From the cell containing the given text, extract its center point as [X, Y] coordinate. 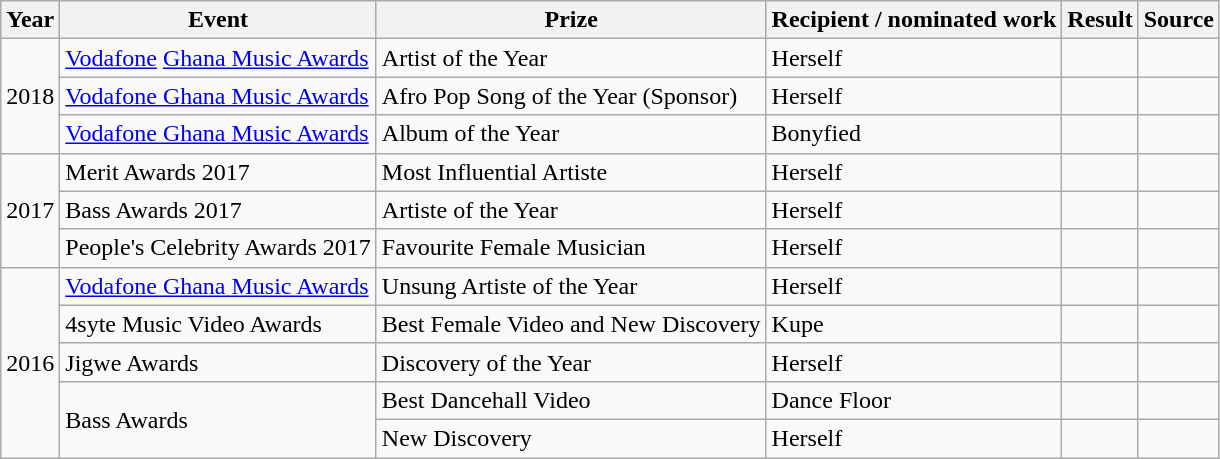
Bonyfied [914, 134]
Year [30, 20]
Album of the Year [571, 134]
Best Dancehall Video [571, 400]
Source [1178, 20]
2016 [30, 362]
New Discovery [571, 438]
Discovery of the Year [571, 362]
Bass Awards [218, 419]
Result [1100, 20]
Dance Floor [914, 400]
Afro Pop Song of the Year (Sponsor) [571, 96]
Unsung Artiste of the Year [571, 286]
4syte Music Video Awards [218, 324]
Prize [571, 20]
Artist of the Year [571, 58]
Bass Awards 2017 [218, 210]
2018 [30, 96]
Merit Awards 2017 [218, 172]
Favourite Female Musician [571, 248]
Jigwe Awards [218, 362]
Recipient / nominated work [914, 20]
Most Influential Artiste [571, 172]
Kupe [914, 324]
Best Female Video and New Discovery [571, 324]
People's Celebrity Awards 2017 [218, 248]
Artiste of the Year [571, 210]
2017 [30, 210]
Event [218, 20]
